Detect which cell encompasses the target text, then output its (X, Y) center coordinate. 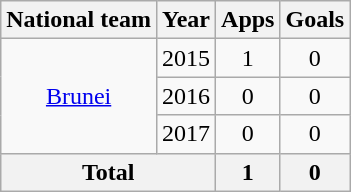
National team (79, 20)
Goals (315, 20)
Year (186, 20)
2015 (186, 58)
Brunei (79, 96)
Total (108, 172)
2016 (186, 96)
Apps (248, 20)
2017 (186, 134)
